Locate the cell with the specified text and output its [X, Y] center coordinate. 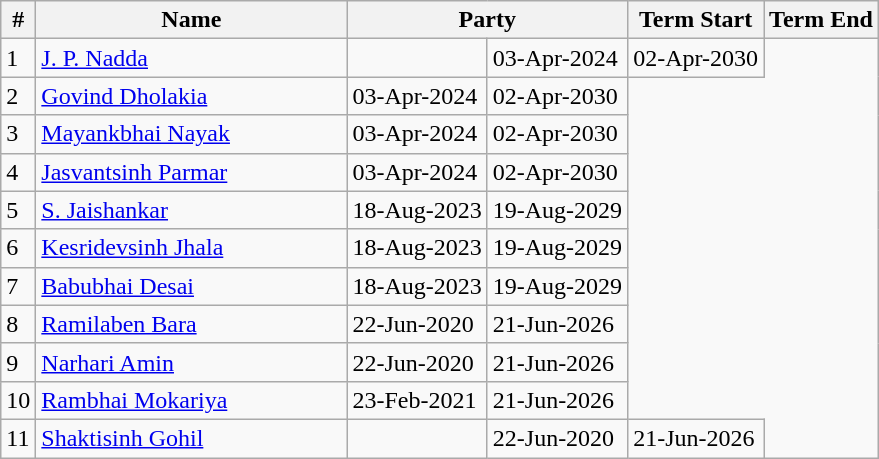
J. P. Nadda [192, 58]
Term Start [696, 20]
Jasvantsinh Parmar [192, 172]
Ramilaben Bara [192, 324]
23-Feb-2021 [417, 400]
3 [18, 134]
5 [18, 210]
Narhari Amin [192, 362]
# [18, 20]
Kesridevsinh Jhala [192, 248]
Babubhai Desai [192, 286]
11 [18, 438]
8 [18, 324]
Name [192, 20]
Rambhai Mokariya [192, 400]
4 [18, 172]
Shaktisinh Gohil [192, 438]
S. Jaishankar [192, 210]
9 [18, 362]
6 [18, 248]
2 [18, 96]
Term End [822, 20]
Party [488, 20]
10 [18, 400]
Mayankbhai Nayak [192, 134]
Govind Dholakia [192, 96]
1 [18, 58]
7 [18, 286]
